Provide the (x, y) coordinate of the cell's center where the given text is located.  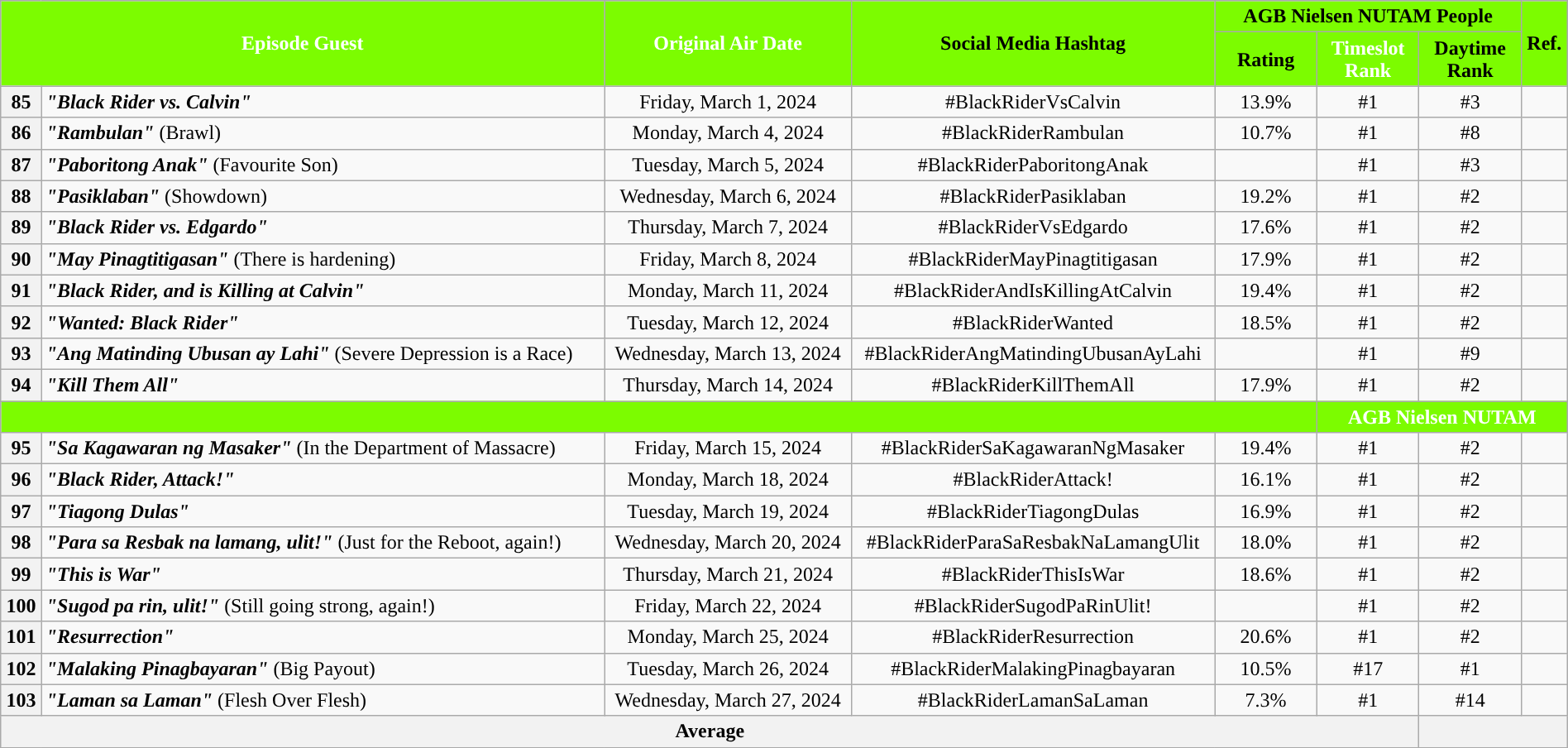
"Black Rider, Attack!" (323, 480)
#BlackRiderSaKagawaranNgMasaker (1032, 448)
"Black Rider vs. Edgardo" (323, 228)
Social Media Hashtag (1032, 43)
#BlackRiderVsEdgardo (1032, 228)
18.0% (1266, 543)
#BlackRiderVsCalvin (1032, 102)
AGB Nielsen NUTAM People (1368, 17)
89 (22, 228)
#BlackRiderMayPinagtitigasan (1032, 259)
#BlackRiderAndIsKillingAtCalvin (1032, 290)
"Para sa Resbak na lamang, ulit!" (Just for the Reboot, again!) (323, 543)
17.6% (1266, 228)
#BlackRiderWanted (1032, 322)
Monday, March 25, 2024 (728, 637)
98 (22, 543)
92 (22, 322)
Thursday, March 7, 2024 (728, 228)
#BlackRiderTiagongDulas (1032, 511)
Tuesday, March 5, 2024 (728, 165)
#BlackRiderMalakingPinagbayaran (1032, 669)
Timeslot Rank (1368, 60)
19.2% (1266, 196)
"May Pinagtitigasan" (There is hardening) (323, 259)
88 (22, 196)
93 (22, 353)
#BlackRiderParaSaResbakNaLamangUlit (1032, 543)
Average (710, 731)
91 (22, 290)
#BlackRiderRambulan (1032, 133)
Wednesday, March 27, 2024 (728, 700)
Friday, March 1, 2024 (728, 102)
#BlackRiderAngMatindingUbusanAyLahi (1032, 353)
10.7% (1266, 133)
"Ang Matinding Ubusan ay Lahi" (Severe Depression is a Race) (323, 353)
#BlackRiderAttack! (1032, 480)
#BlackRiderThisIsWar (1032, 574)
96 (22, 480)
Monday, March 18, 2024 (728, 480)
"Black Rider, and is Killing at Calvin" (323, 290)
"Sa Kagawaran ng Masaker" (In the Department of Massacre) (323, 448)
94 (22, 385)
Friday, March 15, 2024 (728, 448)
10.5% (1266, 669)
Tuesday, March 19, 2024 (728, 511)
101 (22, 637)
Ref. (1544, 43)
90 (22, 259)
Tuesday, March 12, 2024 (728, 322)
86 (22, 133)
"Resurrection" (323, 637)
16.9% (1266, 511)
Wednesday, March 6, 2024 (728, 196)
Rating (1266, 60)
95 (22, 448)
Wednesday, March 20, 2024 (728, 543)
16.1% (1266, 480)
"Laman sa Laman" (Flesh Over Flesh) (323, 700)
"This is War" (323, 574)
87 (22, 165)
"Wanted: Black Rider" (323, 322)
#BlackRiderKillThemAll (1032, 385)
100 (22, 606)
Thursday, March 14, 2024 (728, 385)
#BlackRiderLamanSaLaman (1032, 700)
7.3% (1266, 700)
103 (22, 700)
"Rambulan" (Brawl) (323, 133)
99 (22, 574)
"Sugod pa rin, ulit!" (Still going strong, again!) (323, 606)
Daytime Rank (1470, 60)
"Black Rider vs. Calvin" (323, 102)
Friday, March 8, 2024 (728, 259)
Wednesday, March 13, 2024 (728, 353)
"Paboritong Anak" (Favourite Son) (323, 165)
Original Air Date (728, 43)
Monday, March 4, 2024 (728, 133)
"Malaking Pinagbayaran" (Big Payout) (323, 669)
#14 (1470, 700)
102 (22, 669)
13.9% (1266, 102)
#17 (1368, 669)
#BlackRiderPasiklaban (1032, 196)
Thursday, March 21, 2024 (728, 574)
#8 (1470, 133)
Episode Guest (303, 43)
AGB Nielsen NUTAM (1442, 416)
85 (22, 102)
Friday, March 22, 2024 (728, 606)
#BlackRiderResurrection (1032, 637)
Tuesday, March 26, 2024 (728, 669)
20.6% (1266, 637)
#BlackRiderPaboritongAnak (1032, 165)
"Kill Them All" (323, 385)
18.6% (1266, 574)
#BlackRiderSugodPaRinUlit! (1032, 606)
97 (22, 511)
"Tiagong Dulas" (323, 511)
Monday, March 11, 2024 (728, 290)
"Pasiklaban" (Showdown) (323, 196)
#9 (1470, 353)
18.5% (1266, 322)
